Extract the (X, Y) coordinate from the center of the cell holding the provided text.  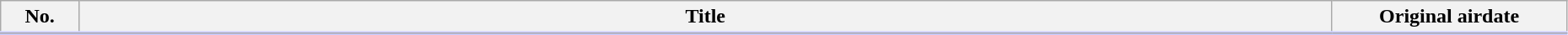
Title (705, 17)
Original airdate (1449, 17)
No. (40, 17)
